From the cell containing the given text, extract its center point as (X, Y) coordinate. 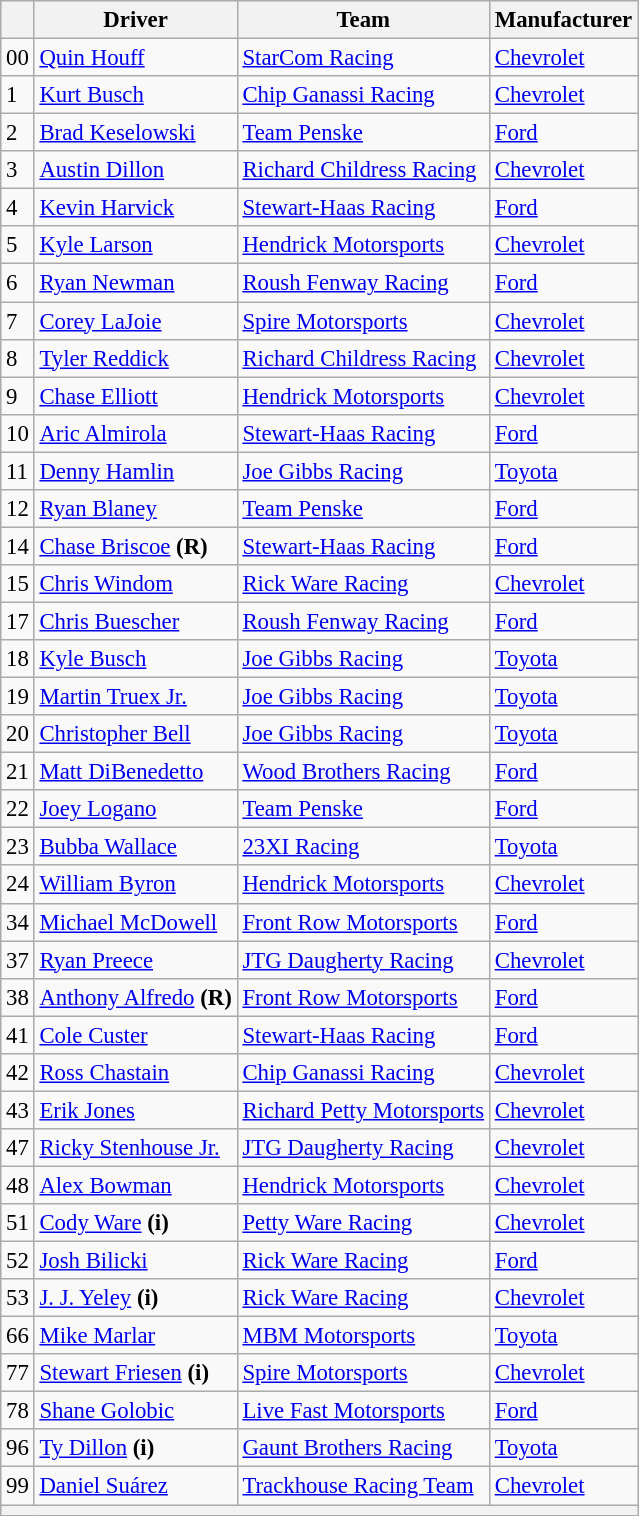
Stewart Friesen (i) (136, 1373)
Cole Custer (136, 1035)
Tyler Reddick (136, 358)
Cody Ware (i) (136, 1223)
38 (18, 997)
78 (18, 1411)
Matt DiBenedetto (136, 772)
Martin Truex Jr. (136, 697)
43 (18, 1110)
Bubba Wallace (136, 847)
24 (18, 885)
51 (18, 1223)
Ryan Newman (136, 283)
00 (18, 58)
23XI Racing (363, 847)
Kurt Busch (136, 95)
7 (18, 321)
Wood Brothers Racing (363, 772)
96 (18, 1449)
Manufacturer (563, 20)
21 (18, 772)
Gaunt Brothers Racing (363, 1449)
Corey LaJoie (136, 321)
Quin Houff (136, 58)
2 (18, 133)
Daniel Suárez (136, 1486)
19 (18, 697)
Denny Hamlin (136, 471)
Joey Logano (136, 809)
Kyle Busch (136, 659)
Petty Ware Racing (363, 1223)
6 (18, 283)
Kevin Harvick (136, 208)
Shane Golobic (136, 1411)
Kyle Larson (136, 245)
66 (18, 1336)
Mike Marlar (136, 1336)
Brad Keselowski (136, 133)
StarCom Racing (363, 58)
42 (18, 1073)
Chris Windom (136, 584)
Chase Elliott (136, 396)
Ty Dillon (i) (136, 1449)
Christopher Bell (136, 734)
Michael McDowell (136, 922)
1 (18, 95)
Alex Bowman (136, 1185)
9 (18, 396)
5 (18, 245)
Erik Jones (136, 1110)
Chris Buescher (136, 621)
Ryan Preece (136, 960)
Driver (136, 20)
8 (18, 358)
4 (18, 208)
17 (18, 621)
Ricky Stenhouse Jr. (136, 1148)
20 (18, 734)
Ross Chastain (136, 1073)
37 (18, 960)
34 (18, 922)
99 (18, 1486)
11 (18, 471)
10 (18, 433)
15 (18, 584)
Josh Bilicki (136, 1261)
William Byron (136, 885)
18 (18, 659)
53 (18, 1298)
Richard Petty Motorsports (363, 1110)
41 (18, 1035)
Trackhouse Racing Team (363, 1486)
J. J. Yeley (i) (136, 1298)
52 (18, 1261)
12 (18, 509)
22 (18, 809)
Austin Dillon (136, 170)
MBM Motorsports (363, 1336)
14 (18, 546)
77 (18, 1373)
48 (18, 1185)
Chase Briscoe (R) (136, 546)
23 (18, 847)
Live Fast Motorsports (363, 1411)
Aric Almirola (136, 433)
Anthony Alfredo (R) (136, 997)
Team (363, 20)
47 (18, 1148)
Ryan Blaney (136, 509)
3 (18, 170)
